Find where the given text appears and provide that cell's center as [x, y] coordinate. 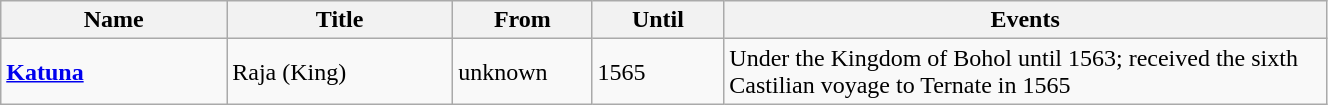
From [522, 20]
Under the Kingdom of Bohol until 1563; received the sixth Castilian voyage to Ternate in 1565 [1026, 72]
Raja (King) [340, 72]
unknown [522, 72]
Title [340, 20]
Katuna [114, 72]
Name [114, 20]
Until [658, 20]
Events [1026, 20]
1565 [658, 72]
